Pinpoint the cell where the given text exists, returning its (X, Y) midpoint coordinate. 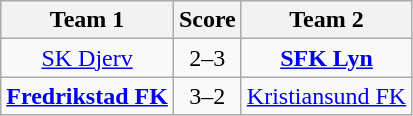
Score (207, 20)
Kristiansund FK (326, 96)
SK Djerv (88, 58)
SFK Lyn (326, 58)
2–3 (207, 58)
Team 1 (88, 20)
3–2 (207, 96)
Team 2 (326, 20)
Fredrikstad FK (88, 96)
